Return [x, y] of the center of cell containing provided text 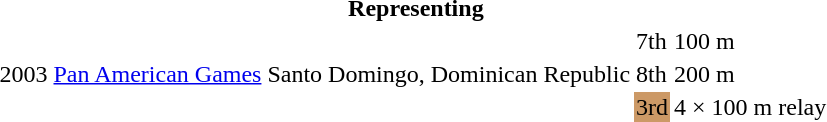
8th [652, 74]
3rd [652, 107]
Santo Domingo, Dominican Republic [449, 74]
Pan American Games [158, 74]
7th [652, 41]
